Locate the cell with the specified text and output its (X, Y) center coordinate. 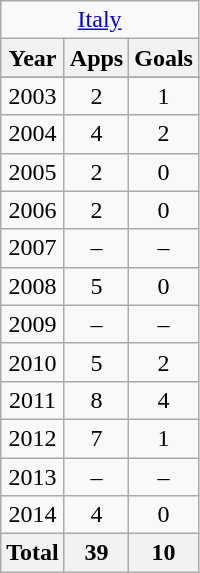
2004 (33, 134)
Year (33, 58)
2010 (33, 362)
7 (96, 438)
8 (96, 400)
2009 (33, 324)
2014 (33, 515)
2003 (33, 96)
10 (164, 553)
Goals (164, 58)
2013 (33, 477)
2007 (33, 248)
2012 (33, 438)
2008 (33, 286)
Italy (100, 20)
Apps (96, 58)
2006 (33, 210)
Total (33, 553)
39 (96, 553)
2005 (33, 172)
2011 (33, 400)
